For the text-containing cell, return its midpoint in [x, y] coordinate format. 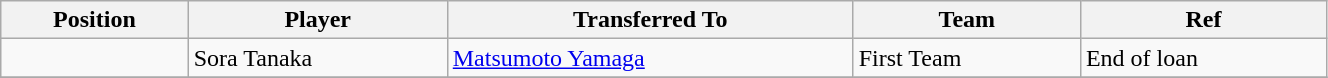
Ref [1203, 20]
End of loan [1203, 58]
Matsumoto Yamaga [650, 58]
Sora Tanaka [318, 58]
Team [966, 20]
Position [94, 20]
First Team [966, 58]
Transferred To [650, 20]
Player [318, 20]
